Return [X, Y] of the center of cell containing provided text 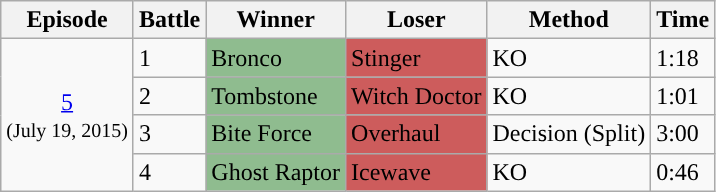
3:00 [683, 134]
4 [169, 172]
Winner [276, 20]
Tombstone [276, 96]
Ghost Raptor [276, 172]
Bronco [276, 58]
1:18 [683, 58]
1:01 [683, 96]
Overhaul [416, 134]
Episode [68, 20]
Witch Doctor [416, 96]
Stinger [416, 58]
Loser [416, 20]
1 [169, 58]
Battle [169, 20]
Time [683, 20]
Method [569, 20]
3 [169, 134]
Icewave [416, 172]
5(July 19, 2015) [68, 115]
Decision (Split) [569, 134]
0:46 [683, 172]
Bite Force [276, 134]
2 [169, 96]
